Search for the cell housing the specified text and yield its [x, y] center coordinate. 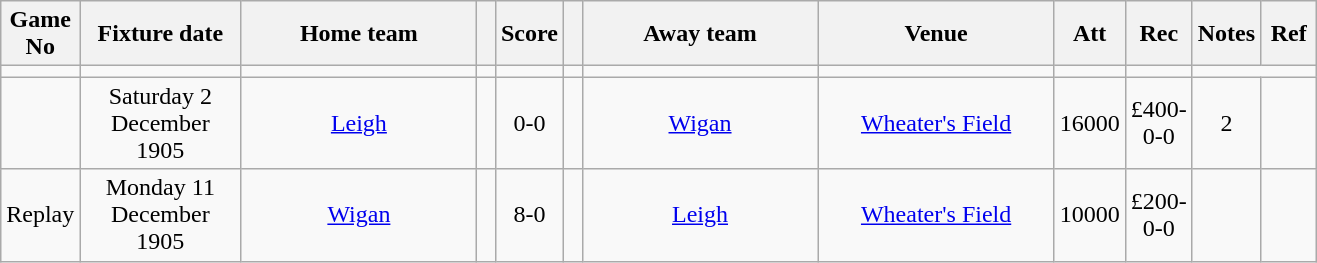
Score [529, 34]
Rec [1158, 34]
0-0 [529, 123]
16000 [1090, 123]
8-0 [529, 215]
Monday 11 December 1905 [160, 215]
Ref [1289, 34]
2 [1226, 123]
Att [1090, 34]
£200-0-0 [1158, 215]
Game No [40, 34]
£400-0-0 [1158, 123]
Replay [40, 215]
Away team [700, 34]
Venue [936, 34]
Notes [1226, 34]
Saturday 2 December 1905 [160, 123]
Fixture date [160, 34]
Home team [359, 34]
10000 [1090, 215]
